Provide the (X, Y) coordinate of the cell's center where the given text is located.  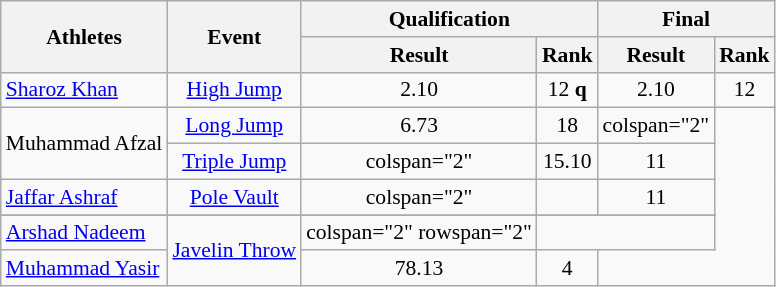
Jaffar Ashraf (84, 197)
Arshad Nadeem (84, 233)
colspan="2" rowspan="2" (419, 233)
Event (234, 36)
18 (568, 126)
4 (568, 269)
Muhammad Yasir (84, 269)
Athletes (84, 36)
Sharoz Khan (84, 90)
Qualification (449, 19)
Javelin Throw (234, 250)
Muhammad Afzal (84, 144)
12 q (568, 90)
High Jump (234, 90)
12 (744, 90)
Final (686, 19)
Pole Vault (234, 197)
Triple Jump (234, 162)
78.13 (419, 269)
15.10 (568, 162)
6.73 (419, 126)
Long Jump (234, 126)
